Determine the [x, y] coordinate at the center of the cell enclosing the given text.  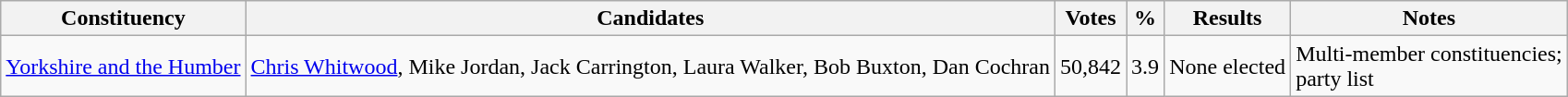
Results [1228, 18]
3.9 [1145, 67]
50,842 [1090, 67]
Notes [1429, 18]
Chris Whitwood, Mike Jordan, Jack Carrington, Laura Walker, Bob Buxton, Dan Cochran [650, 67]
None elected [1228, 67]
Candidates [650, 18]
Votes [1090, 18]
% [1145, 18]
Multi-member constituencies;party list [1429, 67]
Constituency [124, 18]
Yorkshire and the Humber [124, 67]
